Search for the cell housing the specified text and yield its (X, Y) center coordinate. 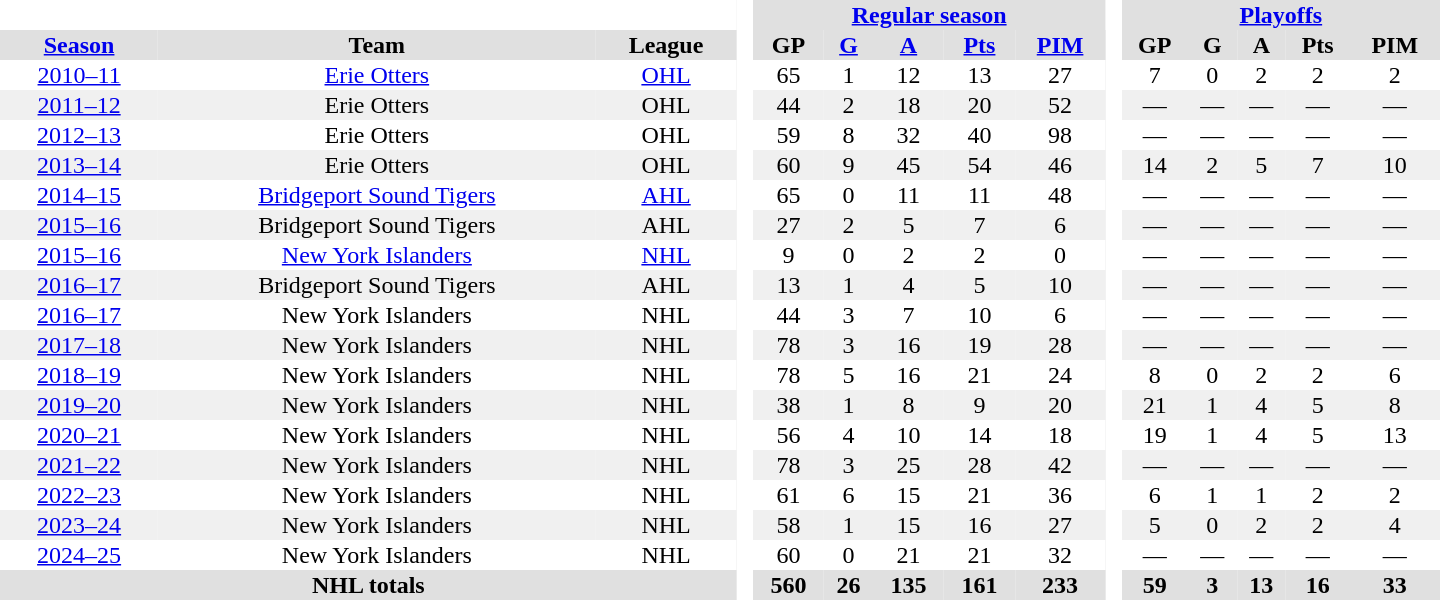
38 (788, 405)
2021–22 (79, 465)
42 (1060, 465)
Team (376, 45)
2017–18 (79, 345)
2014–15 (79, 195)
2018–19 (79, 375)
46 (1060, 165)
Playoffs (1281, 15)
2023–24 (79, 525)
24 (1060, 375)
98 (1060, 135)
36 (1060, 495)
233 (1060, 585)
52 (1060, 105)
61 (788, 495)
40 (980, 135)
12 (908, 75)
161 (980, 585)
2024–25 (79, 555)
2013–14 (79, 165)
Season (79, 45)
2010–11 (79, 75)
2011–12 (79, 105)
League (666, 45)
26 (848, 585)
2012–13 (79, 135)
54 (980, 165)
33 (1395, 585)
135 (908, 585)
2019–20 (79, 405)
45 (908, 165)
Regular season (929, 15)
58 (788, 525)
2022–23 (79, 495)
2020–21 (79, 435)
25 (908, 465)
560 (788, 585)
48 (1060, 195)
56 (788, 435)
NHL totals (368, 585)
